Search for the cell housing the specified text and yield its (x, y) center coordinate. 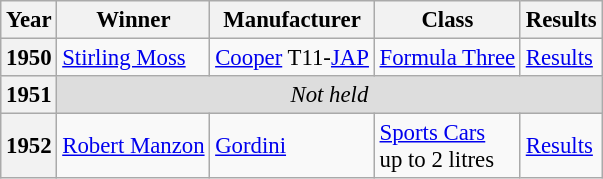
1952 (29, 146)
Year (29, 20)
Winner (134, 20)
1951 (29, 95)
Sports Cars up to 2 litres (447, 146)
1950 (29, 58)
Formula Three (447, 58)
Gordini (292, 146)
Manufacturer (292, 20)
Stirling Moss (134, 58)
Robert Manzon (134, 146)
Cooper T11-JAP (292, 58)
Class (447, 20)
Not held (330, 95)
